Return (x, y) of the center of cell containing provided text 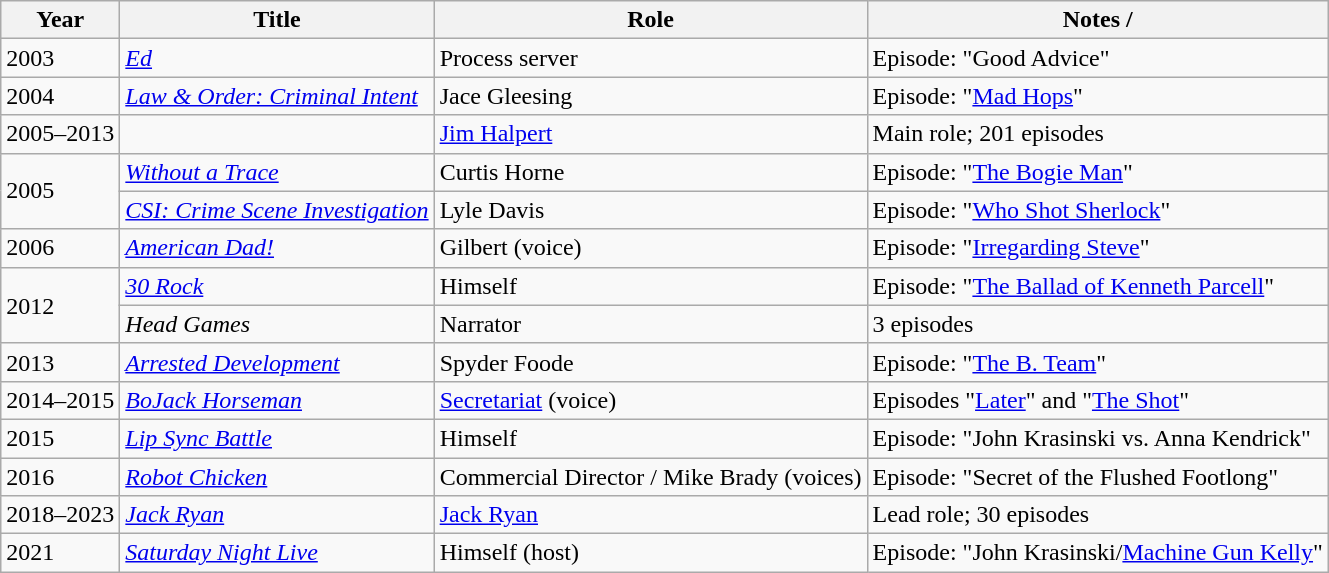
Episode: "Irregarding Steve" (1098, 248)
Law & Order: Criminal Intent (277, 96)
Arrested Development (277, 362)
Jim Halpert (650, 134)
Episode: "The Ballad of Kenneth Parcell" (1098, 286)
Gilbert (voice) (650, 248)
Year (60, 20)
2013 (60, 362)
2004 (60, 96)
Head Games (277, 324)
Episode: "Secret of the Flushed Footlong" (1098, 477)
Narrator (650, 324)
2006 (60, 248)
Main role; 201 episodes (1098, 134)
Episode: "The B. Team" (1098, 362)
2016 (60, 477)
2005–2013 (60, 134)
Episode: "John Krasinski vs. Anna Kendrick" (1098, 438)
Notes / (1098, 20)
Episode: "John Krasinski/Machine Gun Kelly" (1098, 553)
Process server (650, 58)
Himself (host) (650, 553)
Title (277, 20)
Episode: "Who Shot Sherlock" (1098, 210)
Episode: "Good Advice" (1098, 58)
Lyle Davis (650, 210)
Without a Trace (277, 172)
BoJack Horseman (277, 400)
Curtis Horne (650, 172)
2005 (60, 191)
Episodes "Later" and "The Shot" (1098, 400)
30 Rock (277, 286)
Lead role; 30 episodes (1098, 515)
2018–2023 (60, 515)
Ed (277, 58)
2021 (60, 553)
Role (650, 20)
2012 (60, 305)
Episode: "Mad Hops" (1098, 96)
3 episodes (1098, 324)
2003 (60, 58)
Commercial Director / Mike Brady (voices) (650, 477)
Lip Sync Battle (277, 438)
Episode: "The Bogie Man" (1098, 172)
CSI: Crime Scene Investigation (277, 210)
American Dad! (277, 248)
Saturday Night Live (277, 553)
2014–2015 (60, 400)
Robot Chicken (277, 477)
Spyder Foode (650, 362)
Secretariat (voice) (650, 400)
Jace Gleesing (650, 96)
2015 (60, 438)
